Determine the [x, y] coordinate at the center of the cell enclosing the given text.  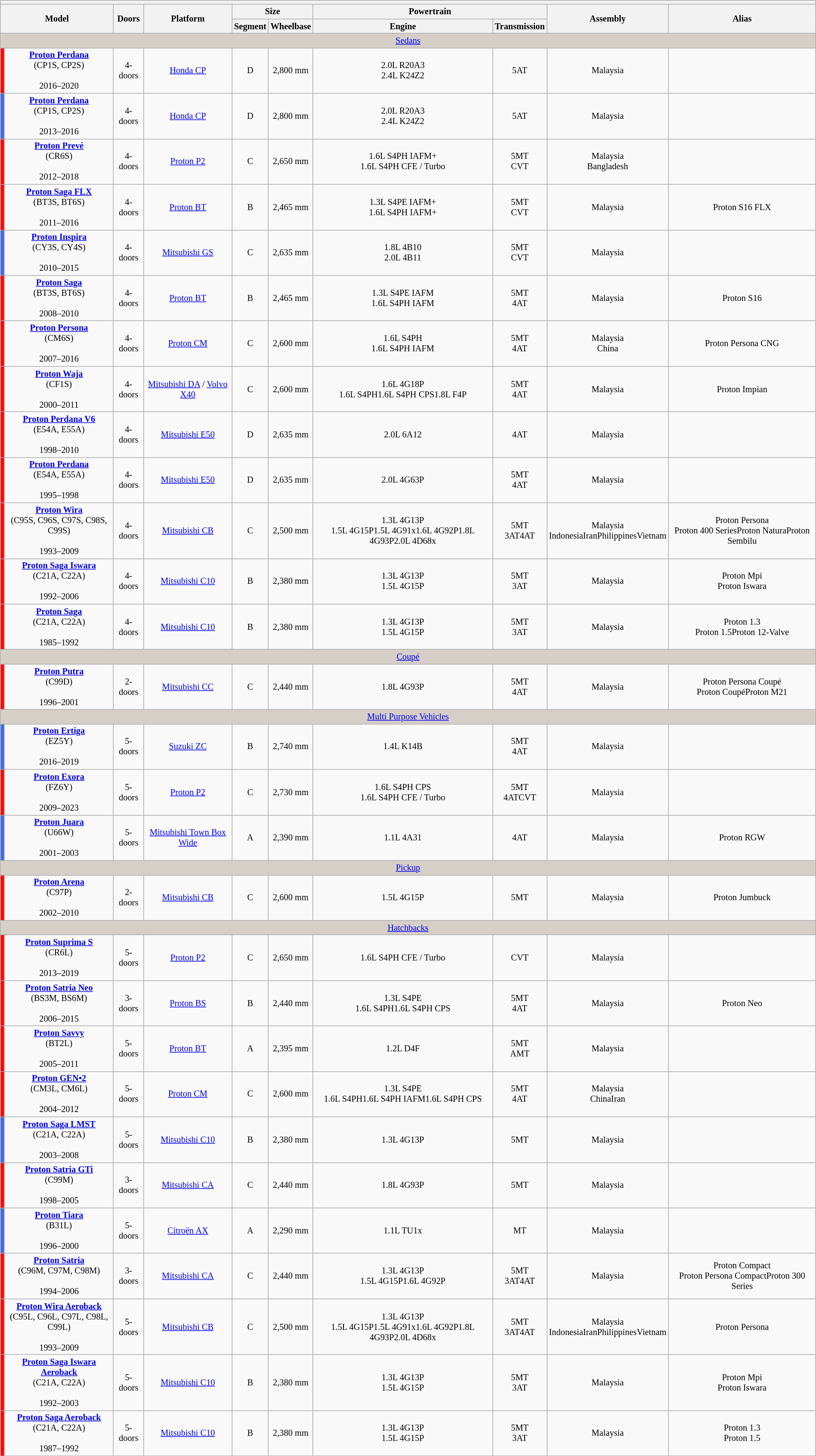
Proton Persona(CM6S)2007–2016 [59, 344]
Proton Perdana(CP1S, CP2S)2016–2020 [59, 71]
Hatchbacks [408, 928]
Model [57, 19]
Proton Suprima S(CR6L)2013–2019 [59, 957]
Coupé [408, 657]
Proton S16 FLX [742, 207]
1.4L K14B [403, 747]
1.2L D4F [403, 1049]
Proton Persona CNG [742, 344]
MalaysiaChina [608, 344]
1.6L S4PH CFE / Turbo [403, 957]
1.6L 4G18P1.6L S4PH1.6L S4PH CPS1.8L F4P [403, 389]
Proton Saga(C21A, C22A)1985–1992 [59, 627]
Sedans [408, 40]
Proton Satria GTi(C99M)1998–2005 [59, 1185]
Proton Perdana(CP1S, CP2S)2013–2016 [59, 116]
Proton Tiara(B31L)1996–2000 [59, 1230]
Proton Waja(CF1S)2000–2011 [59, 389]
5MT4ATCVT [520, 792]
2.0L 6A12 [403, 434]
5MTAMT [520, 1049]
Proton Wira Aeroback(C95L, C96L, C97L, C98L, C99L)1993–2009 [59, 1327]
Proton Wira(C95S, C96S, C97S, C98S, C99S)1993–2009 [59, 531]
Proton Impian [742, 389]
Proton Neo [742, 1003]
Proton Saga Iswara Aeroback(C21A, C22A)1992–2003 [59, 1382]
Proton Exora(FZ6Y)2009–2023 [59, 792]
Assembly [608, 19]
1.1L TU1x [403, 1230]
Proton Saga Aeroback(C21A, C22A)1987–1992 [59, 1433]
Proton Prevé(CR6S)2012–2018 [59, 161]
Proton Inspira(CY3S, CY4S)2010–2015 [59, 253]
Proton Satria Neo(BS3M, BS6M)2006–2015 [59, 1003]
Proton 1.3Proton 1.5Proton 12-Valve [742, 627]
1.5L 4G15P [403, 898]
1.3L 4G13P [403, 1140]
1.8L 4B102.0L 4B11 [403, 253]
Proton Saga FLX(BT3S, BT6S)2011–2016 [59, 207]
Transmission [520, 26]
Proton Savvy(BT2L)2005–2011 [59, 1049]
2,740 mm [291, 747]
1.3L S4PE1.6L S4PH1.6L S4PH IAFM1.6L S4PH CPS [403, 1094]
2,395 mm [291, 1049]
Doors [129, 19]
Mitsubishi Town Box Wide [188, 838]
Powertrain [430, 12]
Proton Saga(BT3S, BT6S)2008–2010 [59, 298]
Mitsubishi DA / Volvo X40 [188, 389]
Proton Perdana V6(E54A, E55A)1998–2010 [59, 434]
Size [272, 12]
2,390 mm [291, 838]
Proton Perdana(E54A, E55A)1995–1998 [59, 480]
Proton Persona [742, 1327]
Platform [188, 19]
1.6L S4PH IAFM+1.6L S4PH CFE / Turbo [403, 161]
1.3L S4PE1.6L S4PH1.6L S4PH CPS [403, 1003]
Pickup [408, 867]
2,290 mm [291, 1230]
2,730 mm [291, 792]
Alias [742, 19]
MT [520, 1230]
Proton Jumbuck [742, 898]
Proton Persona CoupéProton CoupéProton M21 [742, 687]
2.0L 4G63P [403, 480]
Proton CompactProton Persona CompactProton 300 Series [742, 1276]
1.3L S4PE IAFM1.6L S4PH IAFM [403, 298]
Citroën AX [188, 1230]
Suzuki ZC [188, 747]
Proton BS [188, 1003]
1.6L S4PH CPS1.6L S4PH CFE / Turbo [403, 792]
Proton Putra(C99D)1996–2001 [59, 687]
MalaysiaChinaIran [608, 1094]
Proton Satria(C96M, C97M, C98M)1994–2006 [59, 1276]
Wheelbase [291, 26]
1.6L S4PH1.6L S4PH IAFM [403, 344]
Proton S16 [742, 298]
Proton GEN•2(CM3L, CM6L)2004–2012 [59, 1094]
Proton Saga LMST(C21A, C22A)2003–2008 [59, 1140]
Proton RGW [742, 838]
1.3L 4G13P1.5L 4G15P1.6L 4G92P [403, 1276]
Engine [403, 26]
CVT [520, 957]
Proton Ertiga(EZ5Y)2016–2019 [59, 747]
Proton Arena(C97P)2002–2010 [59, 898]
1.3L S4PE IAFM+1.6L S4PH IAFM+ [403, 207]
MalaysiaBangladesh [608, 161]
Multi Purpose Vehicles [408, 717]
Segment [250, 26]
Proton 1.3Proton 1.5 [742, 1433]
1.1L 4A31 [403, 838]
Proton PersonaProton 400 SeriesProton NaturaProton Sembilu [742, 531]
Proton Saga Iswara(C21A, C22A)1992–2006 [59, 581]
Mitsubishi CC [188, 687]
Proton Juara(U66W)2001–2003 [59, 838]
Mitsubishi GS [188, 253]
